Scan for the cell matching the given text and deliver its [X, Y] coordinate at center. 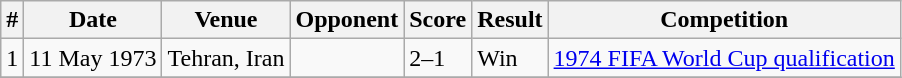
Venue [226, 20]
Win [510, 58]
1 [12, 58]
Score [438, 20]
Result [510, 20]
2–1 [438, 58]
Opponent [347, 20]
# [12, 20]
Competition [724, 20]
11 May 1973 [93, 58]
1974 FIFA World Cup qualification [724, 58]
Tehran, Iran [226, 58]
Date [93, 20]
